Extract the (X, Y) coordinate from the center of the cell holding the provided text.  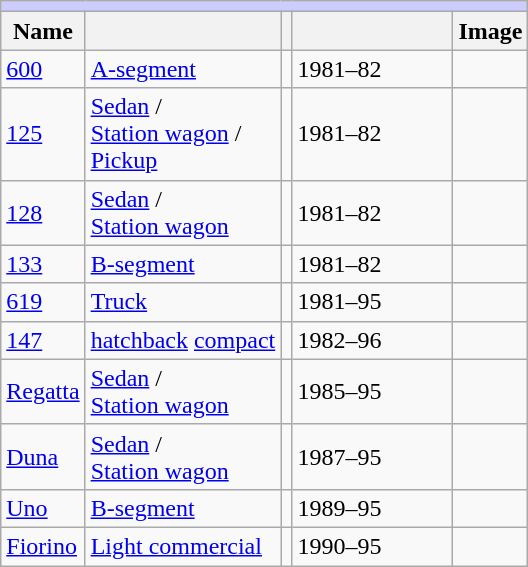
Regatta (43, 392)
147 (43, 340)
Uno (43, 508)
128 (43, 212)
1985–95 (372, 392)
Image (490, 31)
Truck (183, 302)
1987–95 (372, 456)
1982–96 (372, 340)
A-segment (183, 69)
Fiorino (43, 546)
Light commercial (183, 546)
619 (43, 302)
Duna (43, 456)
133 (43, 264)
hatchback compact (183, 340)
1989–95 (372, 508)
Sedan / Station wagon / Pickup (183, 134)
125 (43, 134)
1990–95 (372, 546)
1981–95 (372, 302)
Name (43, 31)
600 (43, 69)
